Identify which cell holds the provided text, then report its [x, y] central coordinate. 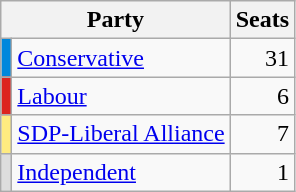
1 [262, 172]
Conservative [121, 58]
Independent [121, 172]
6 [262, 96]
Labour [121, 96]
SDP-Liberal Alliance [121, 134]
31 [262, 58]
Seats [262, 20]
7 [262, 134]
Party [116, 20]
